Output the (x, y) coordinate of the center of the cell containing the given text.  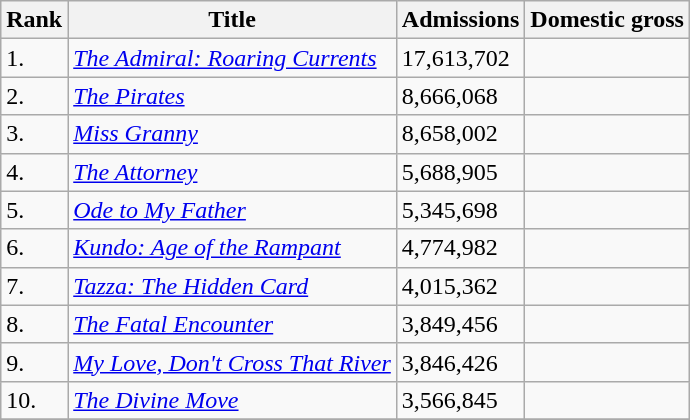
1. (34, 58)
9. (34, 362)
Miss Granny (232, 134)
4,015,362 (460, 286)
3,566,845 (460, 400)
Ode to My Father (232, 210)
5. (34, 210)
Domestic gross (608, 20)
My Love, Don't Cross That River (232, 362)
5,688,905 (460, 172)
The Fatal Encounter (232, 324)
The Divine Move (232, 400)
7. (34, 286)
The Attorney (232, 172)
5,345,698 (460, 210)
3,846,426 (460, 362)
17,613,702 (460, 58)
6. (34, 248)
8. (34, 324)
8,666,068 (460, 96)
10. (34, 400)
Title (232, 20)
2. (34, 96)
Tazza: The Hidden Card (232, 286)
Admissions (460, 20)
3. (34, 134)
4,774,982 (460, 248)
8,658,002 (460, 134)
Rank (34, 20)
4. (34, 172)
The Admiral: Roaring Currents (232, 58)
3,849,456 (460, 324)
The Pirates (232, 96)
Kundo: Age of the Rampant (232, 248)
